From the cell containing the given text, extract its center point as (X, Y) coordinate. 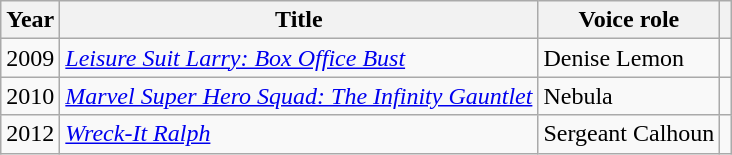
Wreck-It Ralph (299, 134)
2010 (30, 96)
Nebula (629, 96)
Sergeant Calhoun (629, 134)
Year (30, 20)
2012 (30, 134)
Voice role (629, 20)
Marvel Super Hero Squad: The Infinity Gauntlet (299, 96)
Title (299, 20)
Denise Lemon (629, 58)
Leisure Suit Larry: Box Office Bust (299, 58)
2009 (30, 58)
